Determine the [X, Y] coordinate at the center of the cell enclosing the given text.  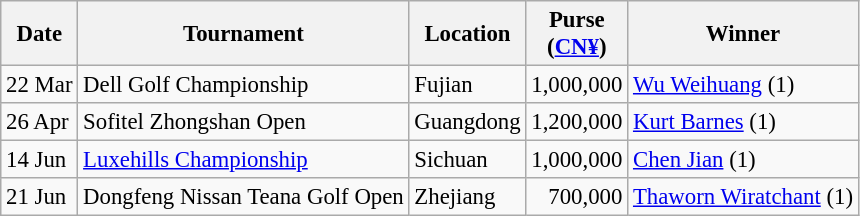
21 Jun [40, 197]
Chen Jian (1) [744, 160]
14 Jun [40, 160]
1,200,000 [577, 122]
Sofitel Zhongshan Open [244, 122]
Winner [744, 34]
Dongfeng Nissan Teana Golf Open [244, 197]
Purse(CN¥) [577, 34]
700,000 [577, 197]
Luxehills Championship [244, 160]
Fujian [468, 85]
Dell Golf Championship [244, 85]
Zhejiang [468, 197]
Thaworn Wiratchant (1) [744, 197]
Location [468, 34]
22 Mar [40, 85]
Guangdong [468, 122]
Tournament [244, 34]
Wu Weihuang (1) [744, 85]
26 Apr [40, 122]
Sichuan [468, 160]
Kurt Barnes (1) [744, 122]
Date [40, 34]
